Identify which cell holds the provided text, then report its [x, y] central coordinate. 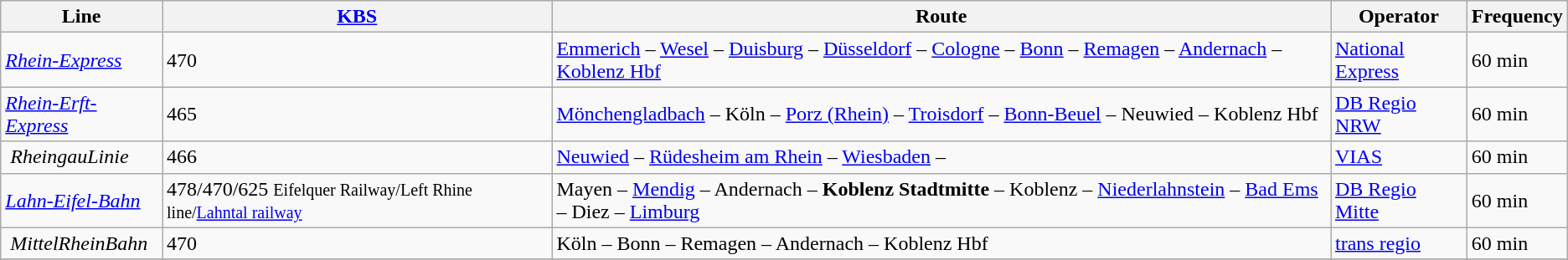
trans regio [1399, 243]
Mönchengladbach – Köln – Porz (Rhein) – Troisdorf – Bonn-Beuel – Neuwied – Koblenz Hbf [941, 114]
RheingauLinie [82, 157]
Operator [1399, 17]
465 [357, 114]
Emmerich – Wesel – Duisburg – Düsseldorf – Cologne – Bonn – Remagen – Andernach – Koblenz Hbf [941, 60]
Mayen – Mendig – Andernach – Koblenz Stadtmitte – Koblenz – Niederlahnstein – Bad Ems – Diez – Limburg [941, 201]
DB Regio Mitte [1399, 201]
Köln – Bonn – Remagen – Andernach – Koblenz Hbf [941, 243]
478/470/625 Eifelquer Railway/Left Rhine line/Lahntal railway [357, 201]
VIAS [1399, 157]
Neuwied – Rüdesheim am Rhein – Wiesbaden – [941, 157]
Rhein-Express [82, 60]
MittelRheinBahn [82, 243]
DB Regio NRW [1399, 114]
KBS [357, 17]
National Express [1399, 60]
466 [357, 157]
Rhein-Erft-Express [82, 114]
Route [941, 17]
Line [82, 17]
Frequency [1517, 17]
Lahn-Eifel-Bahn [82, 201]
